Extract the (X, Y) coordinate from the center of the cell holding the provided text.  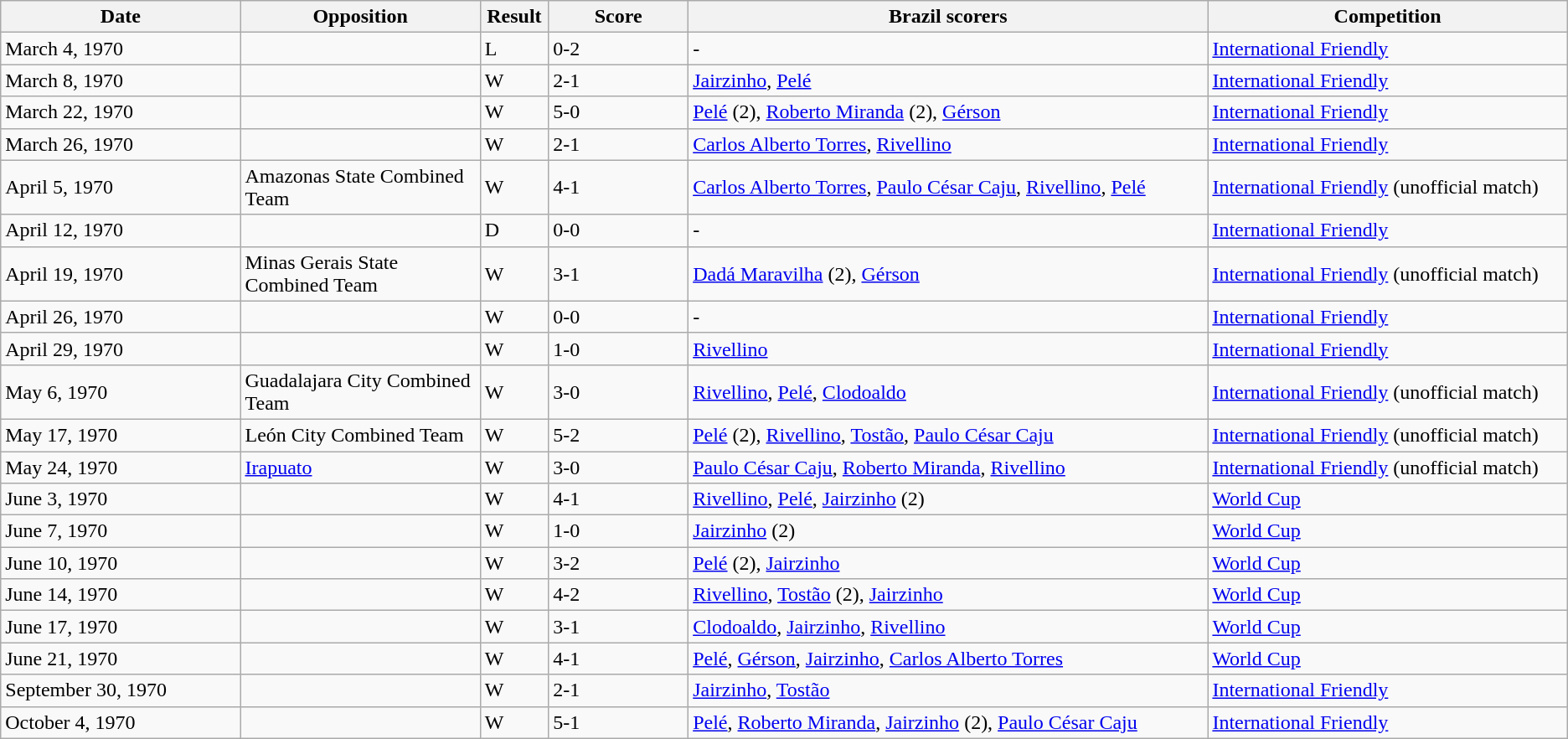
May 6, 1970 (121, 392)
Rivellino, Tostão (2), Jairzinho (948, 595)
Pelé (2), Roberto Miranda (2), Gérson (948, 112)
June 10, 1970 (121, 563)
Jairzinho, Pelé (948, 80)
September 30, 1970 (121, 690)
5-1 (618, 722)
Minas Gerais State Combined Team (360, 273)
Jairzinho (2) (948, 531)
Paulo César Caju, Roberto Miranda, Rivellino (948, 467)
March 26, 1970 (121, 144)
April 19, 1970 (121, 273)
June 7, 1970 (121, 531)
3-2 (618, 563)
León City Combined Team (360, 435)
March 22, 1970 (121, 112)
D (514, 230)
Irapuato (360, 467)
5-0 (618, 112)
Date (121, 17)
Pelé, Roberto Miranda, Jairzinho (2), Paulo César Caju (948, 722)
Guadalajara City Combined Team (360, 392)
May 17, 1970 (121, 435)
L (514, 49)
Rivellino, Pelé, Clodoaldo (948, 392)
Opposition (360, 17)
Score (618, 17)
Carlos Alberto Torres, Rivellino (948, 144)
Brazil scorers (948, 17)
April 12, 1970 (121, 230)
June 21, 1970 (121, 659)
0-2 (618, 49)
Amazonas State Combined Team (360, 188)
June 3, 1970 (121, 499)
Pelé, Gérson, Jairzinho, Carlos Alberto Torres (948, 659)
March 4, 1970 (121, 49)
5-2 (618, 435)
June 17, 1970 (121, 627)
April 29, 1970 (121, 349)
Dadá Maravilha (2), Gérson (948, 273)
Competition (1387, 17)
April 26, 1970 (121, 317)
March 8, 1970 (121, 80)
Carlos Alberto Torres, Paulo César Caju, Rivellino, Pelé (948, 188)
Rivellino, Pelé, Jairzinho (2) (948, 499)
June 14, 1970 (121, 595)
April 5, 1970 (121, 188)
Clodoaldo, Jairzinho, Rivellino (948, 627)
4-2 (618, 595)
October 4, 1970 (121, 722)
Pelé (2), Jairzinho (948, 563)
Pelé (2), Rivellino, Tostão, Paulo César Caju (948, 435)
Jairzinho, Tostão (948, 690)
Result (514, 17)
Rivellino (948, 349)
May 24, 1970 (121, 467)
